Pinpoint the cell where the given text exists, returning its [X, Y] midpoint coordinate. 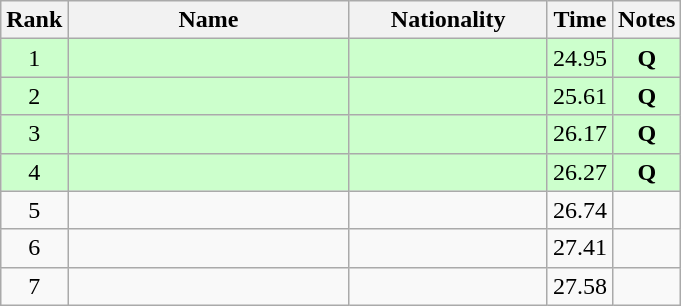
7 [34, 286]
27.58 [580, 286]
Nationality [448, 20]
Notes [647, 20]
Rank [34, 20]
6 [34, 248]
3 [34, 134]
5 [34, 210]
27.41 [580, 248]
26.27 [580, 172]
Time [580, 20]
4 [34, 172]
Name [208, 20]
2 [34, 96]
26.74 [580, 210]
24.95 [580, 58]
1 [34, 58]
25.61 [580, 96]
26.17 [580, 134]
